Return the [x, y] coordinate for the center point of the cell that contains the specified text.  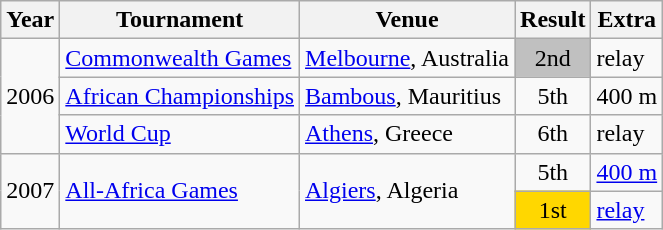
World Cup [180, 134]
Venue [408, 20]
Bambous, Mauritius [408, 96]
Extra [627, 20]
Commonwealth Games [180, 58]
Melbourne, Australia [408, 58]
Algiers, Algeria [408, 191]
Tournament [180, 20]
2nd [553, 58]
2006 [30, 96]
Year [30, 20]
1st [553, 210]
6th [553, 134]
Result [553, 20]
2007 [30, 191]
African Championships [180, 96]
All-Africa Games [180, 191]
Athens, Greece [408, 134]
